Locate the cell with the specified text and output its [x, y] center coordinate. 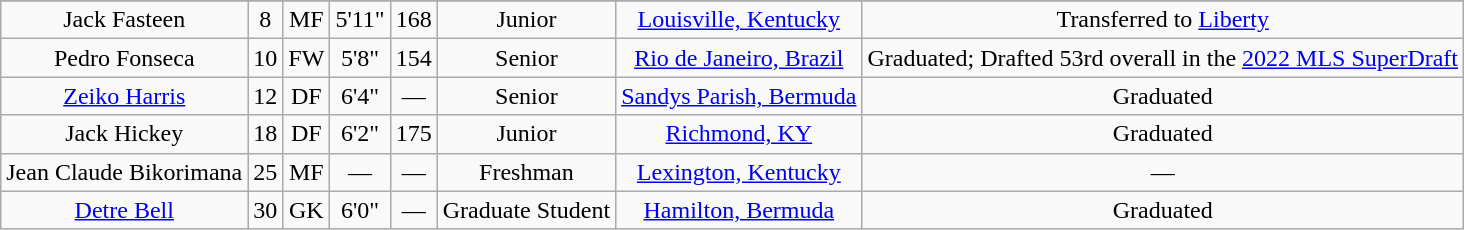
Transferred to Liberty [1163, 20]
Pedro Fonseca [124, 58]
Louisville, Kentucky [739, 20]
25 [266, 172]
12 [266, 96]
Richmond, KY [739, 134]
Sandys Parish, Bermuda [739, 96]
Graduate Student [526, 210]
FW [306, 58]
5'11" [360, 20]
8 [266, 20]
6'2" [360, 134]
Zeiko Harris [124, 96]
18 [266, 134]
Freshman [526, 172]
Jack Hickey [124, 134]
Jack Fasteen [124, 20]
Rio de Janeiro, Brazil [739, 58]
Lexington, Kentucky [739, 172]
GK [306, 210]
10 [266, 58]
Graduated; Drafted 53rd overall in the 2022 MLS SuperDraft [1163, 58]
6'4" [360, 96]
30 [266, 210]
Hamilton, Bermuda [739, 210]
5'8" [360, 58]
154 [414, 58]
6'0" [360, 210]
168 [414, 20]
Detre Bell [124, 210]
175 [414, 134]
Jean Claude Bikorimana [124, 172]
